Scan for the cell matching the given text and deliver its [x, y] coordinate at center. 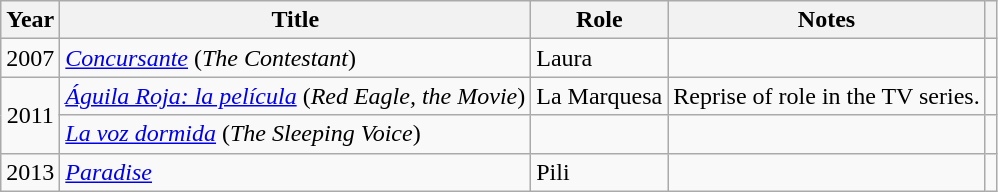
Title [296, 20]
Notes [826, 20]
Laura [600, 58]
2013 [30, 172]
Year [30, 20]
2011 [30, 115]
La voz dormida (The Sleeping Voice) [296, 134]
Águila Roja: la película (Red Eagle, the Movie) [296, 96]
La Marquesa [600, 96]
2007 [30, 58]
Role [600, 20]
Concursante (The Contestant) [296, 58]
Paradise [296, 172]
Pili [600, 172]
Reprise of role in the TV series. [826, 96]
